Scan for the cell matching the given text and deliver its (x, y) coordinate at center. 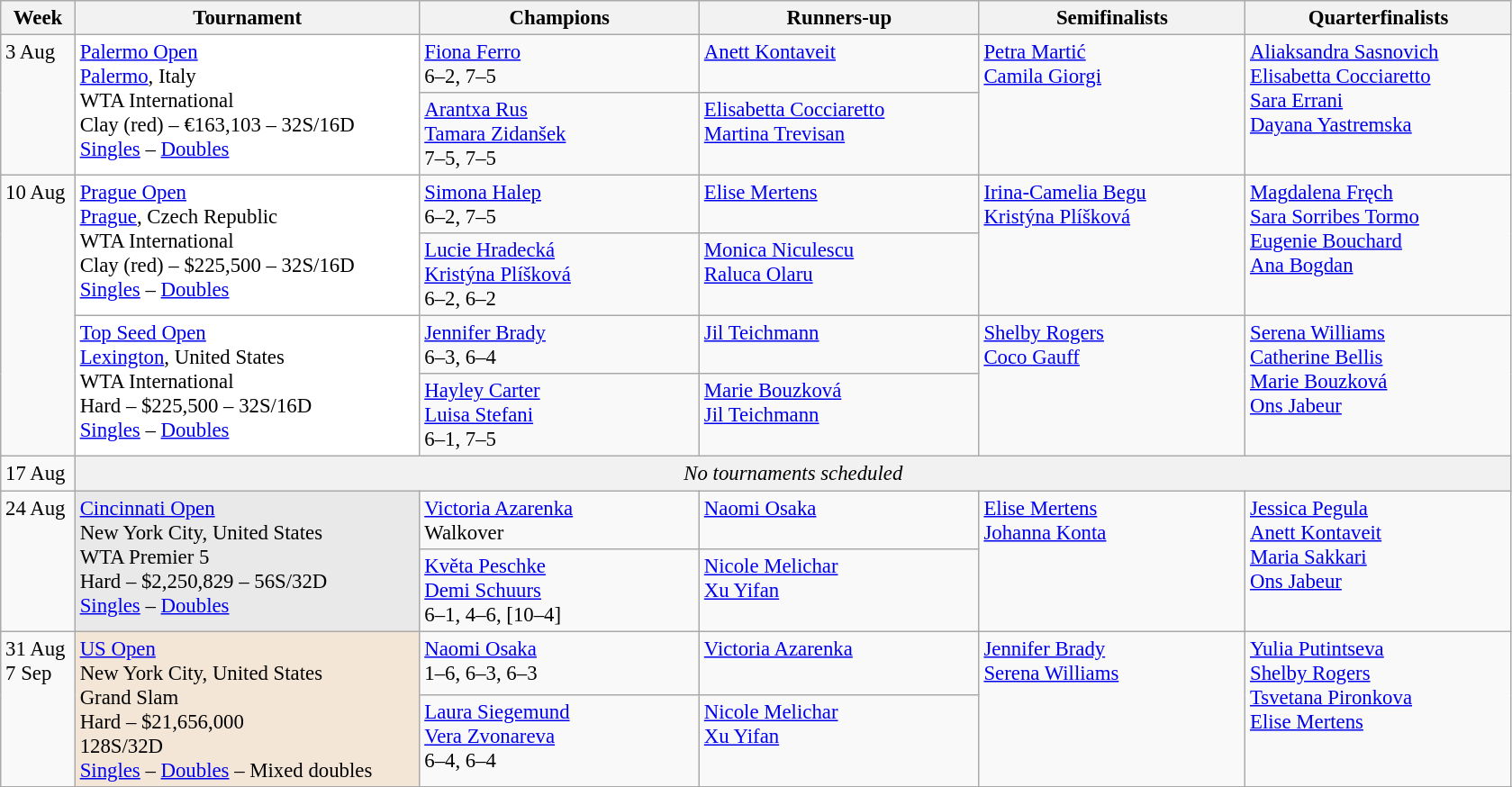
Naomi Osaka (839, 520)
Laura Siegemund Vera Zvonareva 6–4, 6–4 (560, 740)
Champions (560, 18)
Elise Mertens Johanna Konta (1112, 561)
Cincinnati Open New York City, United StatesWTA Premier 5Hard – $2,250,829 – 56S/32DSingles – Doubles (247, 561)
Elisabetta Cocciaretto Martina Trevisan (839, 134)
3 Aug (38, 105)
Yulia Putintseva Shelby Rogers Tsvetana Pironkova Elise Mertens (1379, 710)
Jil Teichmann (839, 346)
Jennifer Brady Serena Williams (1112, 710)
Prague Open Prague, Czech RepublicWTA InternationalClay (red) – $225,500 – 32S/16DSingles – Doubles (247, 246)
Jessica Pegula Anett Kontaveit Maria Sakkari Ons Jabeur (1379, 561)
Irina-Camelia Begu Kristýna Plíšková (1112, 246)
Petra Martić Camila Giorgi (1112, 105)
Semifinalists (1112, 18)
Palermo Open Palermo, ItalyWTA InternationalClay (red) – €163,103 – 32S/16DSingles – Doubles (247, 105)
Elise Mertens (839, 205)
Fiona Ferro6–2, 7–5 (560, 65)
17 Aug (38, 474)
Monica Niculescu Raluca Olaru (839, 275)
10 Aug (38, 316)
Marie Bouzková Jil Teichmann (839, 416)
Anett Kontaveit (839, 65)
US Open New York City, United StatesGrand SlamHard – $21,656,000128S/32DSingles – Doubles – Mixed doubles (247, 710)
Week (38, 18)
Simona Halep6–2, 7–5 (560, 205)
Naomi Osaka 1–6, 6–3, 6–3 (560, 663)
Lucie Hradecká Kristýna Plíšková6–2, 6–2 (560, 275)
Aliaksandra Sasnovich Elisabetta Cocciaretto Sara Errani Dayana Yastremska (1379, 105)
31 Aug7 Sep (38, 710)
Quarterfinalists (1379, 18)
24 Aug (38, 561)
Hayley Carter Luisa Stefani6–1, 7–5 (560, 416)
Tournament (247, 18)
Victoria Azarenka Walkover (560, 520)
Magdalena Fręch Sara Sorribes Tormo Eugenie Bouchard Ana Bogdan (1379, 246)
Victoria Azarenka (839, 663)
Shelby Rogers Coco Gauff (1112, 386)
Serena Williams Catherine Bellis Marie Bouzková Ons Jabeur (1379, 386)
Květa Peschke Demi Schuurs 6–1, 4–6, [10–4] (560, 590)
Runners-up (839, 18)
Arantxa Rus Tamara Zidanšek7–5, 7–5 (560, 134)
Jennifer Brady6–3, 6–4 (560, 346)
Top Seed Open Lexington, United StatesWTA InternationalHard – $225,500 – 32S/16DSingles – Doubles (247, 386)
No tournaments scheduled (792, 474)
